Identify which cell holds the provided text, then report its [x, y] central coordinate. 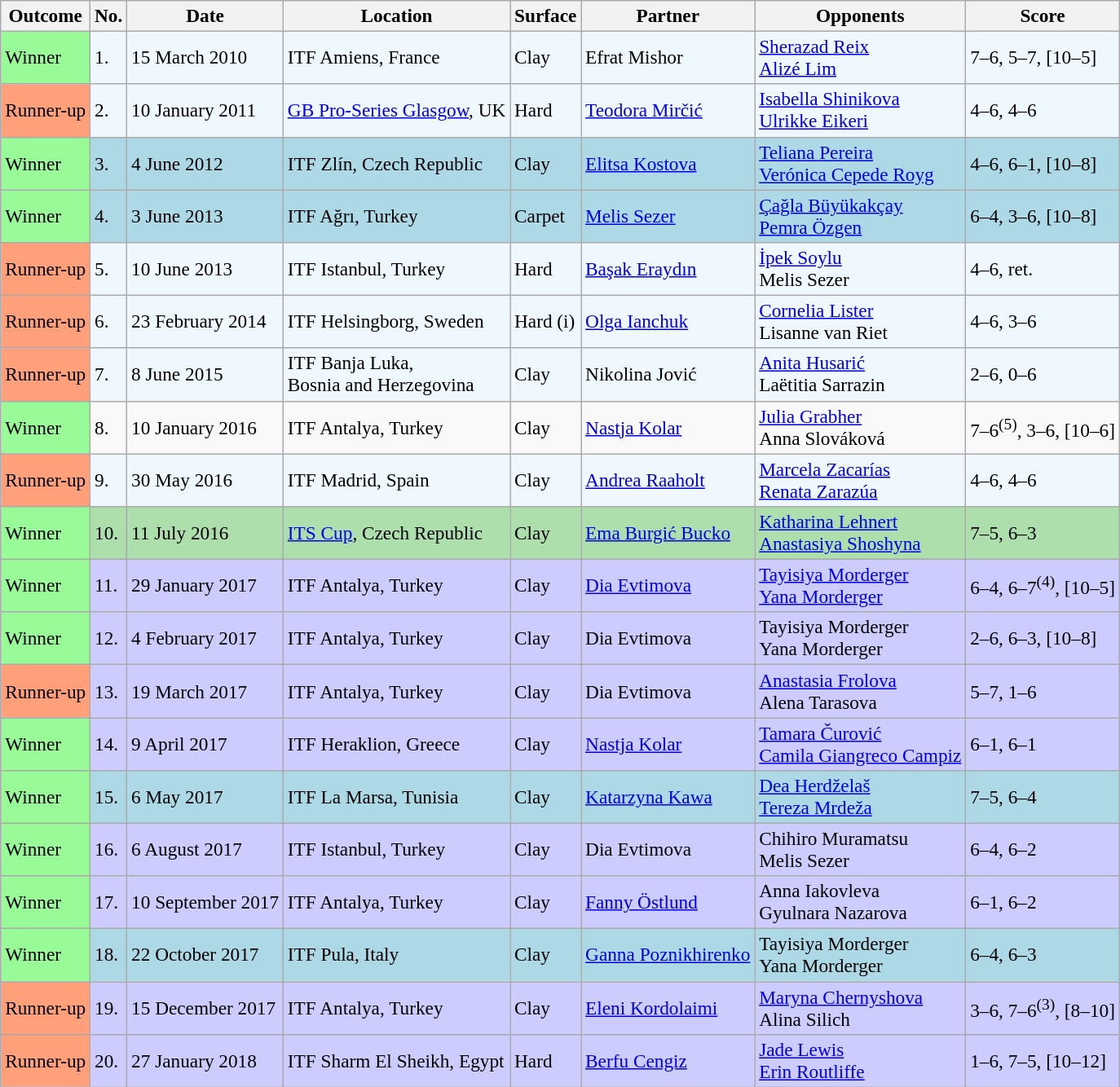
ITF Ağrı, Turkey [396, 215]
5. [109, 269]
30 May 2016 [205, 479]
3. [109, 163]
15 March 2010 [205, 57]
8. [109, 427]
1. [109, 57]
Tamara Čurović Camila Giangreco Campiz [861, 743]
ITF Helsingborg, Sweden [396, 321]
ITF Heraklion, Greece [396, 743]
Partner [668, 15]
22 October 2017 [205, 955]
ITF Amiens, France [396, 57]
4–6, ret. [1043, 269]
9. [109, 479]
11 July 2016 [205, 533]
6–4, 3–6, [10–8] [1043, 215]
Surface [546, 15]
10 January 2016 [205, 427]
6–4, 6–7(4), [10–5] [1043, 585]
Teliana Pereira Verónica Cepede Royg [861, 163]
1–6, 7–5, [10–12] [1043, 1061]
Jade Lewis Erin Routliffe [861, 1061]
ITF Pula, Italy [396, 955]
6–4, 6–3 [1043, 955]
Ema Burgić Bucko [668, 533]
17. [109, 903]
Katharina Lehnert Anastasiya Shoshyna [861, 533]
6–1, 6–2 [1043, 903]
7–5, 6–4 [1043, 797]
Outcome [46, 15]
6–1, 6–1 [1043, 743]
Fanny Östlund [668, 903]
6 August 2017 [205, 849]
10 June 2013 [205, 269]
8 June 2015 [205, 375]
Ganna Poznikhirenko [668, 955]
ITF Zlín, Czech Republic [396, 163]
Efrat Mishor [668, 57]
Anastasia Frolova Alena Tarasova [861, 691]
13. [109, 691]
ITF Banja Luka, Bosnia and Herzegovina [396, 375]
Location [396, 15]
Cornelia Lister Lisanne van Riet [861, 321]
5–7, 1–6 [1043, 691]
Anita Husarić Laëtitia Sarrazin [861, 375]
9 April 2017 [205, 743]
6. [109, 321]
10 January 2011 [205, 111]
Melis Sezer [668, 215]
11. [109, 585]
3–6, 7–6(3), [8–10] [1043, 1007]
20. [109, 1061]
Hard (i) [546, 321]
2–6, 6–3, [10–8] [1043, 639]
6 May 2017 [205, 797]
4–6, 6–1, [10–8] [1043, 163]
Anna Iakovleva Gyulnara Nazarova [861, 903]
2–6, 0–6 [1043, 375]
Julia Grabher Anna Slováková [861, 427]
Andrea Raaholt [668, 479]
4 February 2017 [205, 639]
7–6(5), 3–6, [10–6] [1043, 427]
No. [109, 15]
10 September 2017 [205, 903]
Nikolina Jović [668, 375]
14. [109, 743]
Chihiro Muramatsu Melis Sezer [861, 849]
15. [109, 797]
4 June 2012 [205, 163]
6–4, 6–2 [1043, 849]
GB Pro-Series Glasgow, UK [396, 111]
Elitsa Kostova [668, 163]
Olga Ianchuk [668, 321]
Sherazad Reix Alizé Lim [861, 57]
12. [109, 639]
27 January 2018 [205, 1061]
Carpet [546, 215]
4–6, 3–6 [1043, 321]
ITF La Marsa, Tunisia [396, 797]
23 February 2014 [205, 321]
Berfu Cengiz [668, 1061]
Başak Eraydın [668, 269]
2. [109, 111]
Teodora Mirčić [668, 111]
7. [109, 375]
3 June 2013 [205, 215]
18. [109, 955]
Çağla Büyükakçay Pemra Özgen [861, 215]
Score [1043, 15]
Opponents [861, 15]
Maryna Chernyshova Alina Silich [861, 1007]
7–6, 5–7, [10–5] [1043, 57]
Eleni Kordolaimi [668, 1007]
10. [109, 533]
19. [109, 1007]
19 March 2017 [205, 691]
Date [205, 15]
İpek Soylu Melis Sezer [861, 269]
Katarzyna Kawa [668, 797]
7–5, 6–3 [1043, 533]
29 January 2017 [205, 585]
Marcela Zacarías Renata Zarazúa [861, 479]
Dea Herdželaš Tereza Mrdeža [861, 797]
Isabella Shinikova Ulrikke Eikeri [861, 111]
16. [109, 849]
ITF Sharm El Sheikh, Egypt [396, 1061]
15 December 2017 [205, 1007]
ITF Madrid, Spain [396, 479]
ITS Cup, Czech Republic [396, 533]
4. [109, 215]
